Return the [X, Y] coordinate for the center point of the cell that contains the specified text.  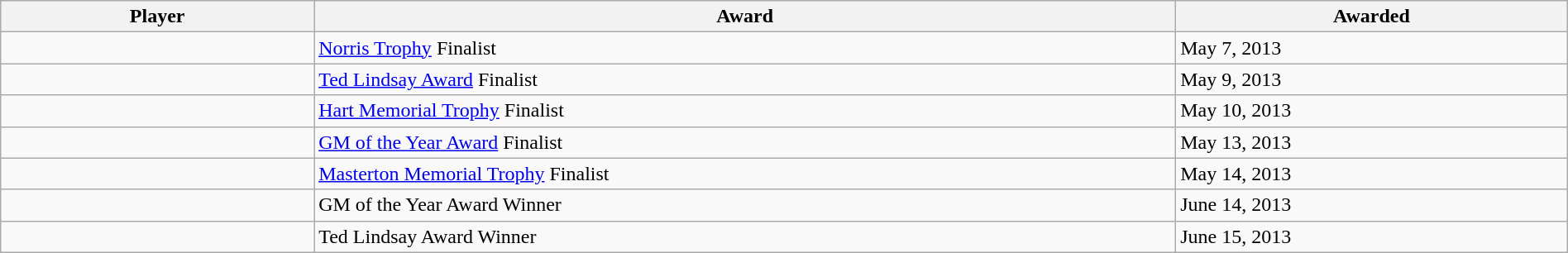
Awarded [1372, 17]
May 9, 2013 [1372, 79]
GM of the Year Award Winner [745, 205]
Award [745, 17]
GM of the Year Award Finalist [745, 142]
Norris Trophy Finalist [745, 48]
May 14, 2013 [1372, 174]
May 13, 2013 [1372, 142]
Ted Lindsay Award Finalist [745, 79]
Player [157, 17]
May 7, 2013 [1372, 48]
May 10, 2013 [1372, 111]
Ted Lindsay Award Winner [745, 236]
June 14, 2013 [1372, 205]
Hart Memorial Trophy Finalist [745, 111]
June 15, 2013 [1372, 236]
Masterton Memorial Trophy Finalist [745, 174]
